Identify which cell holds the provided text, then report its (x, y) central coordinate. 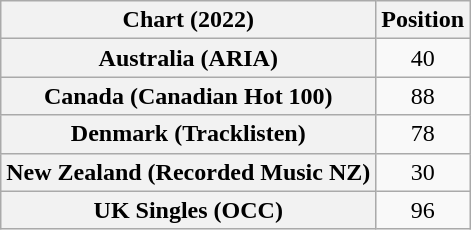
88 (423, 96)
40 (423, 58)
Denmark (Tracklisten) (188, 134)
Canada (Canadian Hot 100) (188, 96)
Position (423, 20)
New Zealand (Recorded Music NZ) (188, 172)
Chart (2022) (188, 20)
96 (423, 210)
30 (423, 172)
Australia (ARIA) (188, 58)
78 (423, 134)
UK Singles (OCC) (188, 210)
